Output the (X, Y) coordinate of the center of the cell containing the given text.  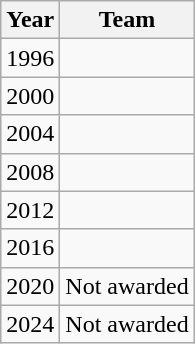
1996 (30, 58)
2000 (30, 96)
2004 (30, 134)
2020 (30, 286)
2016 (30, 248)
2024 (30, 324)
2012 (30, 210)
2008 (30, 172)
Year (30, 20)
Team (127, 20)
